Detect which cell encompasses the target text, then output its [x, y] center coordinate. 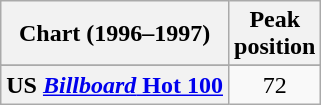
Peakposition [275, 34]
72 [275, 85]
Chart (1996–1997) [115, 34]
US Billboard Hot 100 [115, 85]
